Detect which cell encompasses the target text, then output its (x, y) center coordinate. 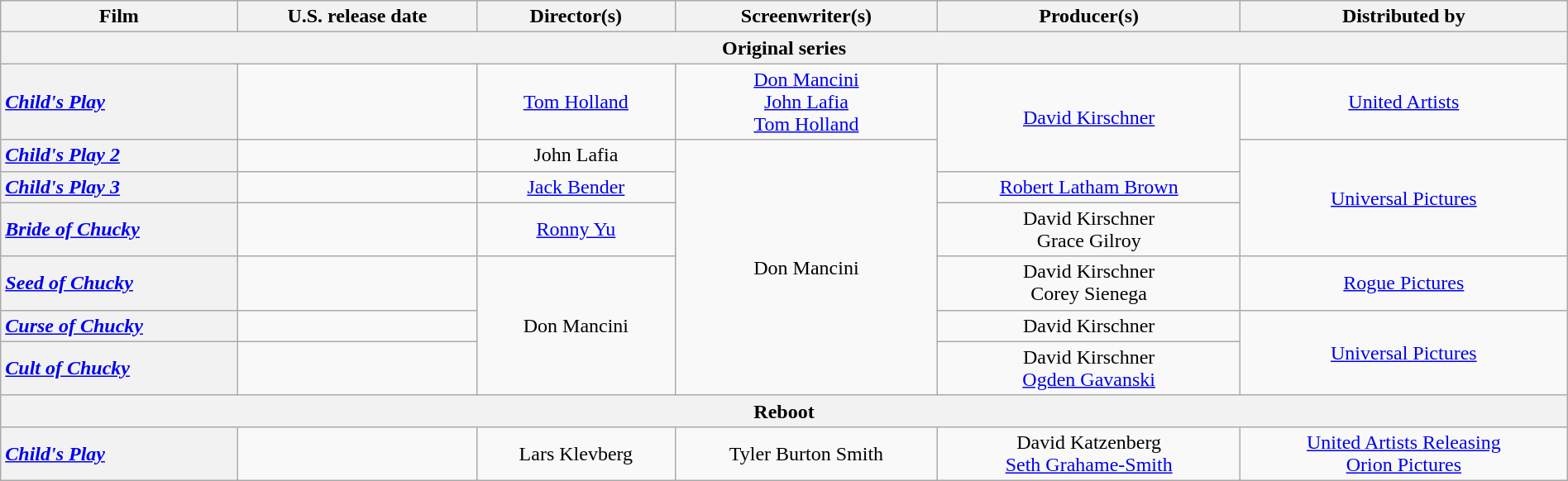
Film (119, 17)
Child's Play 3 (119, 187)
Producer(s) (1089, 17)
David KirschnerCorey Sienega (1089, 283)
Cult of Chucky (119, 369)
David KatzenbergSeth Grahame-Smith (1089, 453)
United Artists (1403, 102)
Jack Bender (576, 187)
Don ManciniJohn LafiaTom Holland (806, 102)
David KirschnerGrace Gilroy (1089, 230)
Seed of Chucky (119, 283)
Tyler Burton Smith (806, 453)
Screenwriter(s) (806, 17)
Robert Latham Brown (1089, 187)
John Lafia (576, 155)
Ronny Yu (576, 230)
Curse of Chucky (119, 326)
David KirschnerOgden Gavanski (1089, 369)
United Artists ReleasingOrion Pictures (1403, 453)
Reboot (784, 411)
Director(s) (576, 17)
Child's Play 2 (119, 155)
Lars Klevberg (576, 453)
Original series (784, 48)
Rogue Pictures (1403, 283)
Distributed by (1403, 17)
U.S. release date (357, 17)
Tom Holland (576, 102)
Bride of Chucky (119, 230)
